Capture the cell that displays the provided text and extract its [x, y] central coordinate. 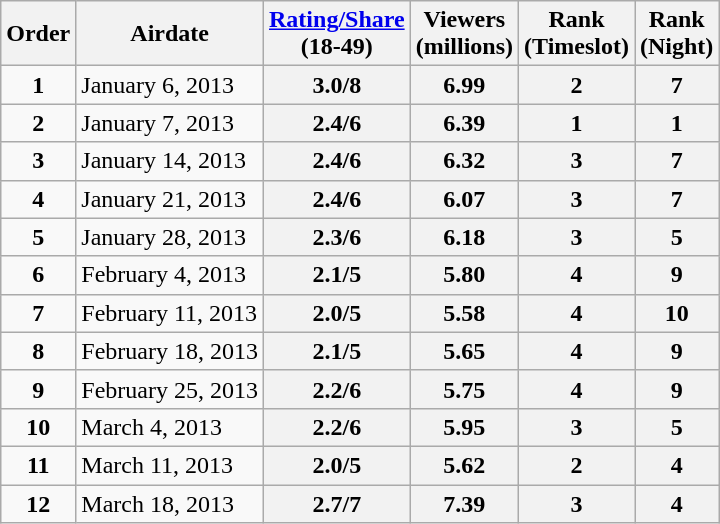
Rating/Share(18-49) [338, 34]
5.65 [464, 351]
12 [38, 503]
5.62 [464, 465]
January 6, 2013 [170, 85]
5.75 [464, 389]
February 18, 2013 [170, 351]
2.7/7 [338, 503]
3.0/8 [338, 85]
Order [38, 34]
January 28, 2013 [170, 237]
6.39 [464, 123]
2.3/6 [338, 237]
6.07 [464, 199]
6.18 [464, 237]
Rank(Timeslot) [577, 34]
5.95 [464, 427]
6.32 [464, 161]
6.99 [464, 85]
March 18, 2013 [170, 503]
January 21, 2013 [170, 199]
February 4, 2013 [170, 275]
6 [38, 275]
February 25, 2013 [170, 389]
January 14, 2013 [170, 161]
11 [38, 465]
February 11, 2013 [170, 313]
8 [38, 351]
5.58 [464, 313]
5.80 [464, 275]
March 11, 2013 [170, 465]
January 7, 2013 [170, 123]
Airdate [170, 34]
March 4, 2013 [170, 427]
Rank(Night) [676, 34]
Viewers(millions) [464, 34]
7.39 [464, 503]
